From the cell containing the given text, extract its center point as (x, y) coordinate. 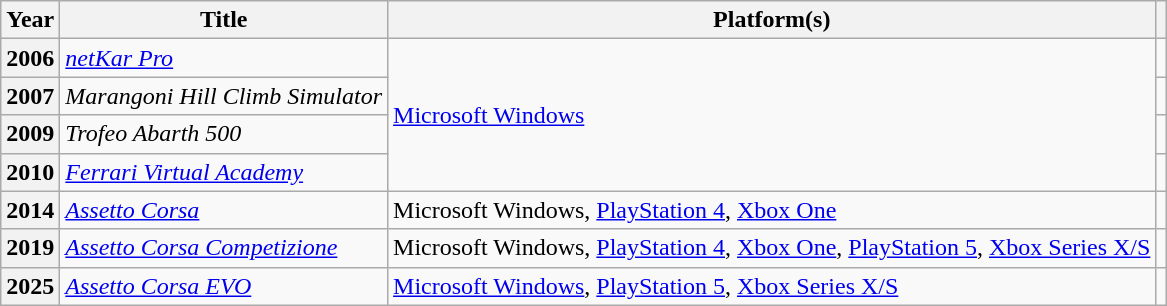
2006 (30, 58)
Assetto Corsa (224, 210)
2009 (30, 134)
2025 (30, 286)
Microsoft Windows, PlayStation 4, Xbox One, PlayStation 5, Xbox Series X/S (772, 248)
2014 (30, 210)
netKar Pro (224, 58)
2007 (30, 96)
2019 (30, 248)
Assetto Corsa Competizione (224, 248)
Trofeo Abarth 500 (224, 134)
Assetto Corsa EVO (224, 286)
Year (30, 20)
Ferrari Virtual Academy (224, 172)
Platform(s) (772, 20)
Microsoft Windows, PlayStation 4, Xbox One (772, 210)
Microsoft Windows, PlayStation 5, Xbox Series X/S (772, 286)
Title (224, 20)
Marangoni Hill Climb Simulator (224, 96)
Microsoft Windows (772, 115)
2010 (30, 172)
